Return the [x, y] coordinate for the center point of the cell that contains the specified text.  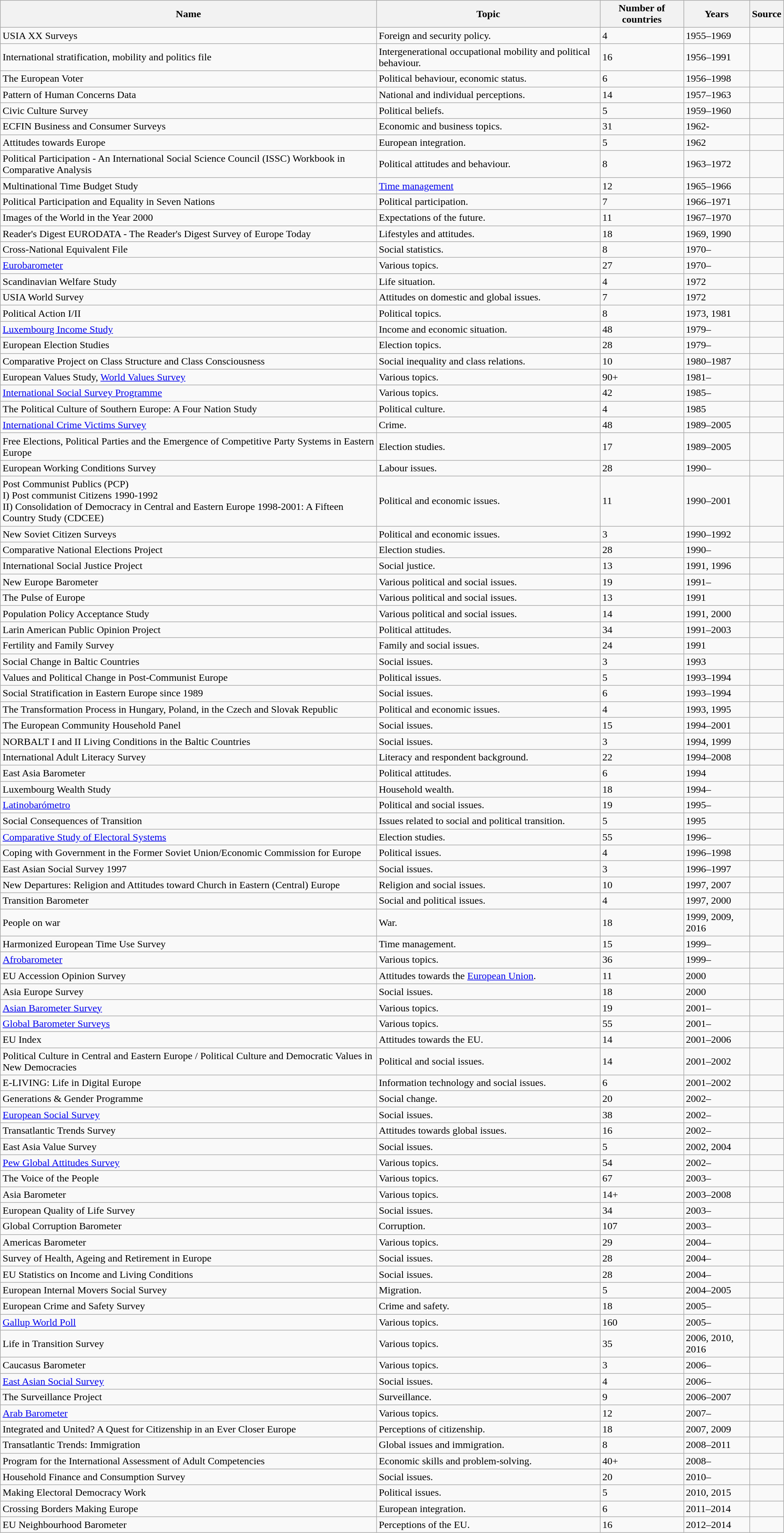
Political participation. [488, 202]
Crime. [488, 425]
2001–2006 [717, 1039]
Coping with Government in the Former Soviet Union/Economic Commission for Europe [188, 853]
1965–1966 [717, 186]
Labour issues. [488, 468]
1967–1970 [717, 217]
1973, 1981 [717, 313]
Civic Culture Survey [188, 111]
36 [642, 960]
The Pulse of Europe [188, 598]
East Asia Barometer [188, 773]
31 [642, 127]
2008– [717, 1461]
East Asia Value Survey [188, 1147]
Corruption. [488, 1226]
1956–1991 [717, 57]
Political Culture in Central and Eastern Europe / Political Culture and Democratic Values in New Democracies [188, 1061]
The Surveillance Project [188, 1397]
1994– [717, 789]
1991, 2000 [717, 614]
1962- [717, 127]
Crossing Borders Making Europe [188, 1509]
Asian Barometer Survey [188, 1008]
9 [642, 1397]
Pew Global Attitudes Survey [188, 1163]
Crime and safety. [488, 1306]
1957–1963 [717, 95]
Values and Political Change in Post-Communist Europe [188, 677]
Comparative Project on Class Structure and Class Consciousness [188, 361]
24 [642, 646]
54 [642, 1163]
Political topics. [488, 313]
1991– [717, 582]
EU Accession Opinion Survey [188, 976]
Americas Barometer [188, 1242]
NORBALT I and II Living Conditions in the Baltic Countries [188, 741]
Larin American Public Opinion Project [188, 630]
International Social Justice Project [188, 566]
2006–2007 [717, 1397]
Social and political issues. [488, 901]
35 [642, 1344]
Reader's Digest EURODATA - The Reader's Digest Survey of Europe Today [188, 233]
1997, 2007 [717, 885]
European Values Study, World Values Survey [188, 377]
2007– [717, 1413]
New Departures: Religion and Attitudes toward Church in Eastern (Central) Europe [188, 885]
2010, 2015 [717, 1493]
1980–1987 [717, 361]
Political behaviour, economic status. [488, 79]
European Working Conditions Survey [188, 468]
1996–1998 [717, 853]
1981– [717, 377]
Surveillance. [488, 1397]
European Quality of Life Survey [188, 1210]
40+ [642, 1461]
1990–1992 [717, 534]
Arab Barometer [188, 1413]
New Soviet Citizen Surveys [188, 534]
Social Stratification in Eastern Europe since 1989 [188, 693]
International Crime Victims Survey [188, 425]
Attitudes towards the EU. [488, 1039]
Election topics. [488, 345]
67 [642, 1179]
1962 [717, 142]
Foreign and security policy. [488, 36]
1991–2003 [717, 630]
90+ [642, 377]
1990–2001 [717, 501]
1991, 1996 [717, 566]
Afrobarometer [188, 960]
Global Barometer Surveys [188, 1024]
Time management. [488, 944]
1999, 2009, 2016 [717, 923]
1994–2008 [717, 757]
Time management [488, 186]
EU Index [188, 1039]
European Social Survey [188, 1115]
Social inequality and class relations. [488, 361]
Political Participation and Equality in Seven Nations [188, 202]
1995– [717, 805]
Family and social issues. [488, 646]
Asia Europe Survey [188, 992]
Information technology and social issues. [488, 1083]
1963–1972 [717, 164]
29 [642, 1242]
Household Finance and Consumption Survey [188, 1477]
Transatlantic Trends: Immigration [188, 1445]
14+ [642, 1194]
1996– [717, 837]
Eurobarometer [188, 266]
Scandinavian Welfare Study [188, 282]
Attitudes on domestic and global issues. [488, 297]
1955–1969 [717, 36]
Global Corruption Barometer [188, 1226]
Pattern of Human Concerns Data [188, 95]
Social change. [488, 1099]
Making Electoral Democracy Work [188, 1493]
East Asian Social Survey 1997 [188, 869]
Luxembourg Income Study [188, 329]
Free Elections, Political Parties and the Emergence of Competitive Party Systems in Eastern Europe [188, 447]
Issues related to social and political transition. [488, 821]
Generations & Gender Programme [188, 1099]
Social Change in Baltic Countries [188, 662]
ECFIN Business and Consumer Surveys [188, 127]
Global issues and immigration. [488, 1445]
1994 [717, 773]
Perceptions of the EU. [488, 1525]
National and individual perceptions. [488, 95]
Survey of Health, Ageing and Retirement in Europe [188, 1258]
Multinational Time Budget Study [188, 186]
1995 [717, 821]
Gallup World Poll [188, 1322]
2004–2005 [717, 1290]
Expectations of the future. [488, 217]
17 [642, 447]
Number of countries [642, 14]
Asia Barometer [188, 1194]
1993 [717, 662]
Political culture. [488, 409]
E-LIVING: Life in Digital Europe [188, 1083]
EU Statistics on Income and Living Conditions [188, 1274]
Intergenerational occupational mobility and political behaviour. [488, 57]
2007, 2009 [717, 1429]
Topic [488, 14]
1959–1960 [717, 111]
42 [642, 393]
2012–2014 [717, 1525]
2008–2011 [717, 1445]
The Voice of the People [188, 1179]
International Adult Literacy Survey [188, 757]
Migration. [488, 1290]
Transatlantic Trends Survey [188, 1131]
1993, 1995 [717, 709]
1956–1998 [717, 79]
Religion and social issues. [488, 885]
Images of the World in the Year 2000 [188, 217]
107 [642, 1226]
Luxembourg Wealth Study [188, 789]
Attitudes towards the European Union. [488, 976]
The Political Culture of Southern Europe: A Four Nation Study [188, 409]
1994–2001 [717, 725]
2006, 2010, 2016 [717, 1344]
USIA World Survey [188, 297]
Life in Transition Survey [188, 1344]
Income and economic situation. [488, 329]
People on war [188, 923]
The European Community Household Panel [188, 725]
Political beliefs. [488, 111]
2002, 2004 [717, 1147]
The European Voter [188, 79]
160 [642, 1322]
The Transformation Process in Hungary, Poland, in the Czech and Slovak Republic [188, 709]
Comparative Study of Electoral Systems [188, 837]
Political Participation - An International Social Science Council (ISSC) Workbook in Comparative Analysis [188, 164]
Fertility and Family Survey [188, 646]
Comparative National Elections Project [188, 550]
Literacy and respondent background. [488, 757]
International Social Survey Programme [188, 393]
USIA XX Surveys [188, 36]
2011–2014 [717, 1509]
Attitudes towards Europe [188, 142]
Harmonized European Time Use Survey [188, 944]
Years [717, 14]
Economic and business topics. [488, 127]
Caucasus Barometer [188, 1365]
European Election Studies [188, 345]
2003–2008 [717, 1194]
Social statistics. [488, 250]
Economic skills and problem-solving. [488, 1461]
Life situation. [488, 282]
Transition Barometer [188, 901]
Social justice. [488, 566]
European Crime and Safety Survey [188, 1306]
1985– [717, 393]
1996–1997 [717, 869]
22 [642, 757]
1997, 2000 [717, 901]
Latinobarómetro [188, 805]
EU Neighbourhood Barometer [188, 1525]
New Europe Barometer [188, 582]
1969, 1990 [717, 233]
Lifestyles and attitudes. [488, 233]
Integrated and United? A Quest for Citizenship in an Ever Closer Europe [188, 1429]
Population Policy Acceptance Study [188, 614]
Attitudes towards global issues. [488, 1131]
Social Consequences of Transition [188, 821]
War. [488, 923]
Cross-National Equivalent File [188, 250]
27 [642, 266]
38 [642, 1115]
1994, 1999 [717, 741]
Household wealth. [488, 789]
2010– [717, 1477]
East Asian Social Survey [188, 1381]
Political attitudes and behaviour. [488, 164]
Name [188, 14]
International stratification, mobility and politics file [188, 57]
European Internal Movers Social Survey [188, 1290]
Political Action I/II [188, 313]
Source [766, 14]
Perceptions of citizenship. [488, 1429]
Program for the International Assessment of Adult Competencies [188, 1461]
1966–1971 [717, 202]
1985 [717, 409]
